From the cell containing the given text, extract its center point as (X, Y) coordinate. 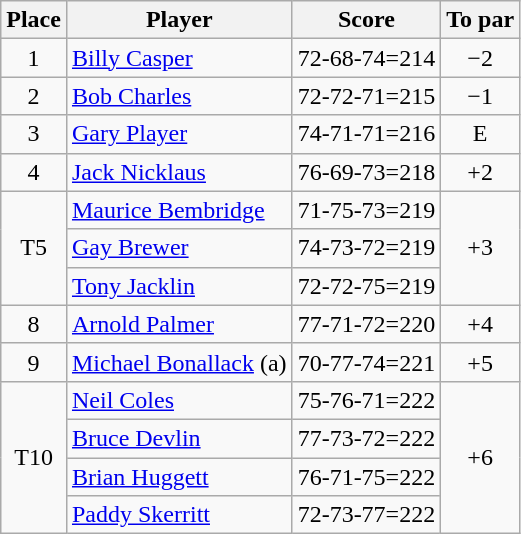
74-71-71=216 (366, 134)
Arnold Palmer (179, 324)
Bruce Devlin (179, 438)
76-69-73=218 (366, 172)
Brian Huggett (179, 477)
72-72-75=219 (366, 286)
77-73-72=222 (366, 438)
Gay Brewer (179, 248)
Bob Charles (179, 96)
To par (480, 20)
+4 (480, 324)
72-73-77=222 (366, 515)
T5 (34, 248)
+6 (480, 457)
Maurice Bembridge (179, 210)
72-72-71=215 (366, 96)
70-77-74=221 (366, 362)
T10 (34, 457)
+3 (480, 248)
4 (34, 172)
71-75-73=219 (366, 210)
Tony Jacklin (179, 286)
E (480, 134)
2 (34, 96)
75-76-71=222 (366, 400)
3 (34, 134)
−2 (480, 58)
9 (34, 362)
Paddy Skerritt (179, 515)
72-68-74=214 (366, 58)
−1 (480, 96)
Score (366, 20)
8 (34, 324)
+2 (480, 172)
1 (34, 58)
Michael Bonallack (a) (179, 362)
+5 (480, 362)
Neil Coles (179, 400)
Billy Casper (179, 58)
Jack Nicklaus (179, 172)
77-71-72=220 (366, 324)
Place (34, 20)
76-71-75=222 (366, 477)
74-73-72=219 (366, 248)
Player (179, 20)
Gary Player (179, 134)
